Locate the cell with the specified text and output its [x, y] center coordinate. 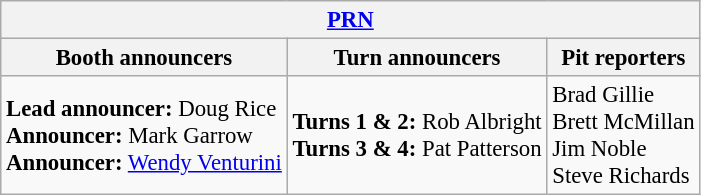
Brad GillieBrett McMillanJim NobleSteve Richards [624, 136]
Turns 1 & 2: Rob AlbrightTurns 3 & 4: Pat Patterson [417, 136]
PRN [350, 20]
Booth announcers [144, 58]
Pit reporters [624, 58]
Turn announcers [417, 58]
Lead announcer: Doug RiceAnnouncer: Mark GarrowAnnouncer: Wendy Venturini [144, 136]
